Capture the cell that displays the provided text and extract its [X, Y] central coordinate. 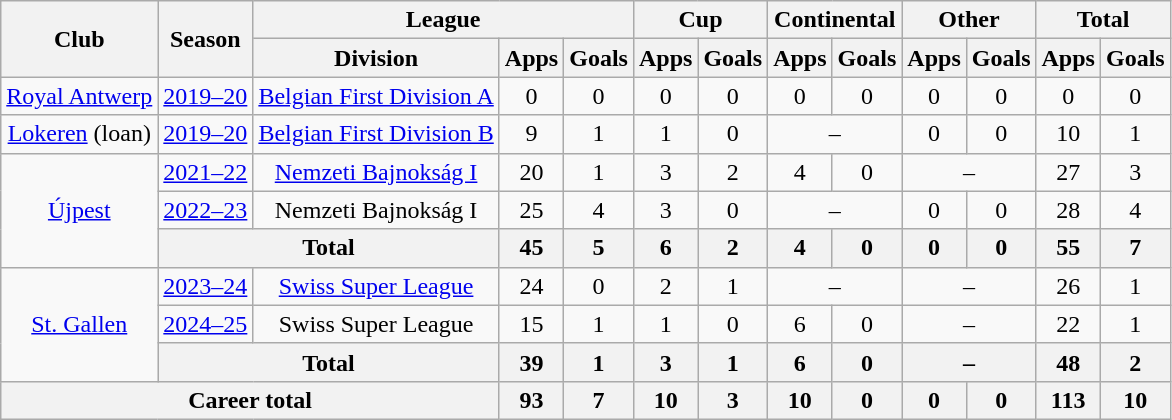
39 [531, 362]
26 [1068, 286]
28 [1068, 210]
22 [1068, 324]
2022–23 [206, 210]
Season [206, 39]
2023–24 [206, 286]
5 [599, 248]
45 [531, 248]
Royal Antwerp [80, 96]
25 [531, 210]
Lokeren (loan) [80, 134]
15 [531, 324]
55 [1068, 248]
Club [80, 39]
24 [531, 286]
2021–22 [206, 172]
Belgian First Division A [376, 96]
93 [531, 400]
113 [1068, 400]
20 [531, 172]
Cup [700, 20]
Career total [250, 400]
Újpest [80, 210]
St. Gallen [80, 324]
Other [969, 20]
Continental [835, 20]
Division [376, 58]
Belgian First Division B [376, 134]
9 [531, 134]
48 [1068, 362]
27 [1068, 172]
2024–25 [206, 324]
League [444, 20]
